Return the (x, y) coordinate for the center point of the cell that contains the specified text.  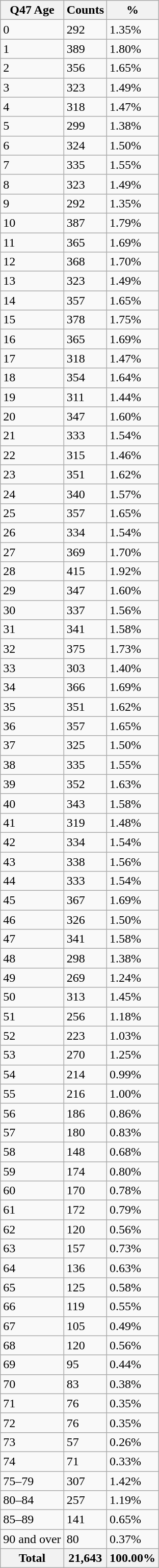
337 (85, 610)
0.55% (132, 1307)
27 (32, 552)
47 (32, 939)
90 and over (32, 1539)
0.79% (132, 1210)
17 (32, 358)
1.00% (132, 1094)
214 (85, 1074)
39 (32, 784)
1.45% (132, 997)
48 (32, 958)
6 (32, 145)
366 (85, 687)
24 (32, 494)
52 (32, 1036)
45 (32, 900)
375 (85, 649)
389 (85, 49)
1.42% (132, 1481)
319 (85, 823)
40 (32, 803)
311 (85, 397)
303 (85, 668)
50 (32, 997)
80–84 (32, 1500)
148 (85, 1152)
0.73% (132, 1249)
21,643 (85, 1558)
0.99% (132, 1074)
7 (32, 165)
13 (32, 281)
1.25% (132, 1055)
354 (85, 378)
1.63% (132, 784)
46 (32, 920)
1.75% (132, 320)
0.37% (132, 1539)
12 (32, 262)
0.49% (132, 1326)
136 (85, 1268)
51 (32, 1016)
298 (85, 958)
70 (32, 1384)
257 (85, 1500)
1.57% (132, 494)
0.33% (132, 1461)
1.73% (132, 649)
66 (32, 1307)
10 (32, 223)
100.00% (132, 1558)
369 (85, 552)
125 (85, 1287)
21 (32, 436)
216 (85, 1094)
0.26% (132, 1442)
1.19% (132, 1500)
15 (32, 320)
55 (32, 1094)
59 (32, 1171)
180 (85, 1132)
313 (85, 997)
28 (32, 571)
141 (85, 1520)
1.24% (132, 978)
34 (32, 687)
299 (85, 126)
32 (32, 649)
38 (32, 765)
56 (32, 1113)
1.18% (132, 1016)
22 (32, 455)
1.03% (132, 1036)
83 (85, 1384)
72 (32, 1423)
11 (32, 243)
1.44% (132, 397)
8 (32, 184)
58 (32, 1152)
315 (85, 455)
Total (32, 1558)
1.46% (132, 455)
170 (85, 1191)
157 (85, 1249)
2 (32, 68)
256 (85, 1016)
5 (32, 126)
18 (32, 378)
0.38% (132, 1384)
Counts (85, 10)
0 (32, 29)
1 (32, 49)
9 (32, 203)
16 (32, 339)
62 (32, 1229)
1.80% (132, 49)
1.64% (132, 378)
1.40% (132, 668)
0.86% (132, 1113)
1.92% (132, 571)
75–79 (32, 1481)
378 (85, 320)
95 (85, 1365)
4 (32, 107)
73 (32, 1442)
74 (32, 1461)
105 (85, 1326)
186 (85, 1113)
65 (32, 1287)
0.63% (132, 1268)
29 (32, 591)
44 (32, 881)
36 (32, 726)
356 (85, 68)
14 (32, 300)
415 (85, 571)
0.80% (132, 1171)
269 (85, 978)
3 (32, 87)
0.65% (132, 1520)
338 (85, 862)
85–89 (32, 1520)
352 (85, 784)
324 (85, 145)
42 (32, 842)
325 (85, 745)
54 (32, 1074)
61 (32, 1210)
43 (32, 862)
0.78% (132, 1191)
1.48% (132, 823)
% (132, 10)
119 (85, 1307)
53 (32, 1055)
67 (32, 1326)
68 (32, 1345)
26 (32, 532)
367 (85, 900)
326 (85, 920)
41 (32, 823)
64 (32, 1268)
60 (32, 1191)
307 (85, 1481)
Q47 Age (32, 10)
69 (32, 1365)
387 (85, 223)
19 (32, 397)
0.83% (132, 1132)
37 (32, 745)
174 (85, 1171)
80 (85, 1539)
30 (32, 610)
49 (32, 978)
35 (32, 707)
23 (32, 474)
0.58% (132, 1287)
25 (32, 513)
0.68% (132, 1152)
33 (32, 668)
223 (85, 1036)
0.44% (132, 1365)
340 (85, 494)
270 (85, 1055)
20 (32, 416)
172 (85, 1210)
368 (85, 262)
63 (32, 1249)
31 (32, 629)
1.79% (132, 223)
343 (85, 803)
